Extract the (x, y) coordinate from the center of the cell holding the provided text.  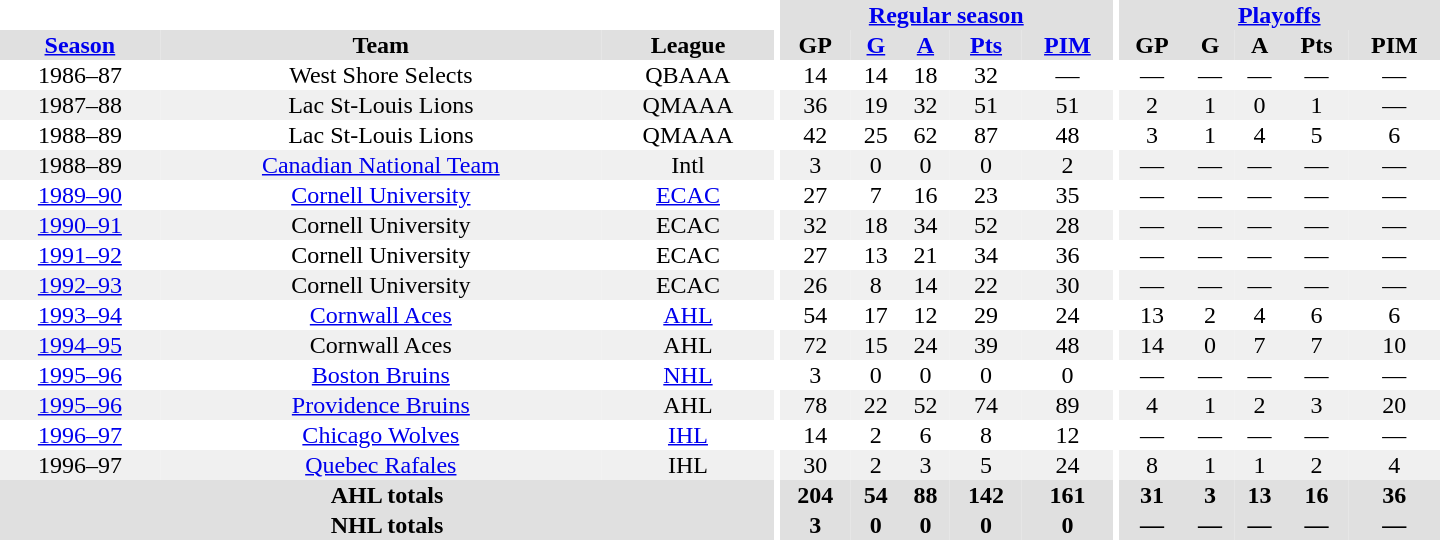
1990–91 (80, 225)
1991–92 (80, 255)
20 (1394, 405)
Playoffs (1280, 15)
26 (815, 285)
Quebec Rafales (381, 465)
Boston Bruins (381, 375)
25 (876, 135)
Canadian National Team (381, 165)
1989–90 (80, 195)
1993–94 (80, 315)
88 (926, 495)
1986–87 (80, 75)
42 (815, 135)
10 (1394, 345)
17 (876, 315)
AHL totals (387, 495)
35 (1068, 195)
NHL totals (387, 525)
15 (876, 345)
Intl (688, 165)
Team (381, 45)
204 (815, 495)
1987–88 (80, 105)
142 (986, 495)
23 (986, 195)
62 (926, 135)
1994–95 (80, 345)
72 (815, 345)
21 (926, 255)
29 (986, 315)
89 (1068, 405)
19 (876, 105)
31 (1152, 495)
QBAAA (688, 75)
Regular season (946, 15)
28 (1068, 225)
Season (80, 45)
87 (986, 135)
74 (986, 405)
39 (986, 345)
Chicago Wolves (381, 435)
League (688, 45)
West Shore Selects (381, 75)
78 (815, 405)
161 (1068, 495)
Providence Bruins (381, 405)
NHL (688, 375)
1992–93 (80, 285)
